Capture the cell that displays the provided text and extract its [X, Y] central coordinate. 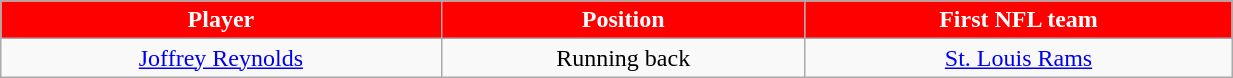
Joffrey Reynolds [221, 58]
Running back [623, 58]
First NFL team [1018, 20]
Player [221, 20]
St. Louis Rams [1018, 58]
Position [623, 20]
